Return (x, y) of the center of cell containing provided text 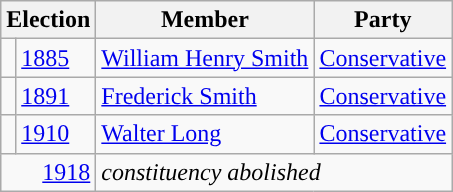
1885 (56, 58)
William Henry Smith (205, 58)
Party (383, 20)
Frederick Smith (205, 96)
1918 (48, 172)
constituency abolished (274, 172)
1891 (56, 96)
Member (205, 20)
Election (48, 20)
1910 (56, 134)
Walter Long (205, 134)
